Identify which cell holds the provided text, then report its [X, Y] central coordinate. 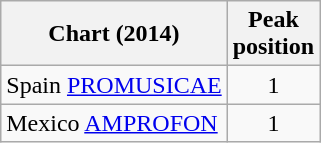
Peakposition [273, 34]
Spain PROMUSICAE [114, 85]
Mexico AMPROFON [114, 123]
Chart (2014) [114, 34]
